Output the [x, y] coordinate of the center of the cell containing the given text.  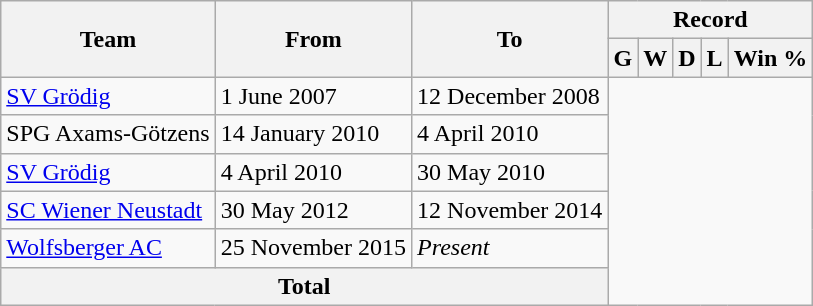
Wolfsberger AC [108, 248]
12 November 2014 [510, 210]
SPG Axams-Götzens [108, 134]
To [510, 39]
Total [304, 286]
Win % [770, 58]
W [656, 58]
G [623, 58]
30 May 2012 [313, 210]
12 December 2008 [510, 96]
30 May 2010 [510, 172]
25 November 2015 [313, 248]
Present [510, 248]
From [313, 39]
Record [710, 20]
SC Wiener Neustadt [108, 210]
14 January 2010 [313, 134]
D [687, 58]
Team [108, 39]
1 June 2007 [313, 96]
L [714, 58]
